Extract the [X, Y] coordinate from the center of the cell holding the provided text.  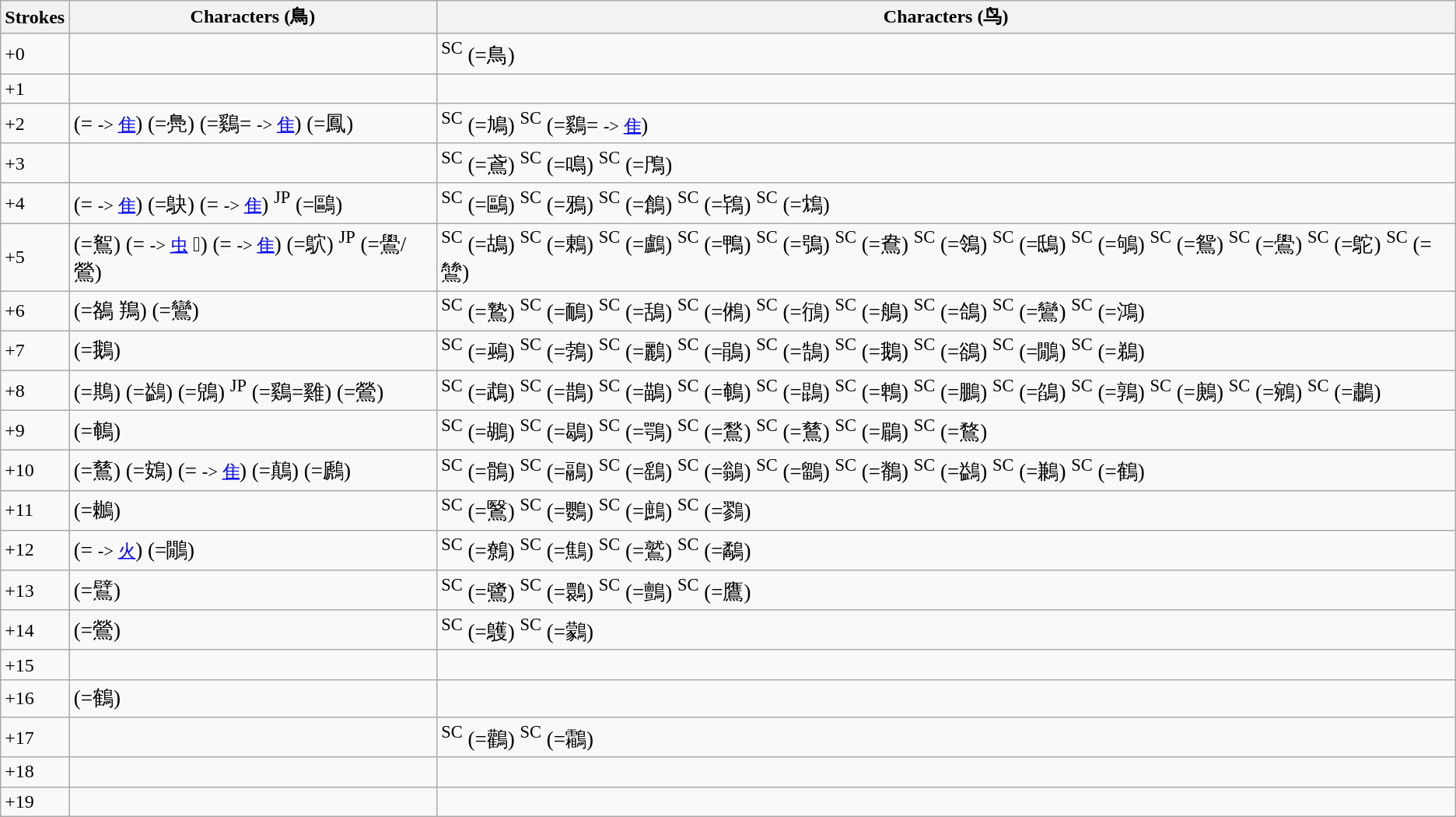
(=鴽) (= -> 虫 𪂆) (= -> 隹) (=鴥) JP (=鷽/鶯) [253, 257]
(=鵅 鴹) (=鸞) [253, 311]
SC (=鷗) SC (=鴉) SC (=鶬) SC (=鴇) SC (=鴆) [946, 202]
+11 [35, 510]
+13 [35, 590]
+0 [35, 53]
+10 [35, 470]
SC (=鸌) SC (=鸏) [946, 630]
(= -> 隹) (=鳧) (=鷄= -> 隹) (=鳳) [253, 123]
+14 [35, 630]
+3 [35, 163]
SC (=鳶) SC (=鳴) SC (=鳲) [946, 163]
SC (=鵐) SC (=鵓) SC (=鸝) SC (=鵑) SC (=鵠) SC (=鵝) SC (=鵒) SC (=鷳) SC (=鵜) [946, 350]
(=䳢) (=鷁) (=鶂) JP (=鷄=雞) (=鶯) [253, 391]
+7 [35, 350]
SC (=鳩) SC (=鷄= -> 隹) [946, 123]
+12 [35, 549]
+8 [35, 391]
SC (=鴣) SC (=鶇) SC (=鸕) SC (=鴨) SC (=鴞) SC (=鴦) SC (=鴒) SC (=鴟) SC (=鴝) SC (=鴛) SC (=鷽) SC (=鴕) SC (=鷥) [946, 257]
(=鵝) [253, 350]
(=鶿) (=鴳) (= -> 隹) (=鷏) (=鷉) [253, 470]
+1 [35, 89]
SC (=鶻) SC (=鷊) SC (=鷂) SC (=鶲) SC (=鶹) SC (=鶺) SC (=鷁) SC (=鶼) SC (=鶴) [946, 470]
+5 [35, 257]
(=鷿) [253, 590]
(=鶴) [253, 698]
(=鵪) [253, 431]
+15 [35, 664]
+16 [35, 698]
(= -> 火) (=鷳) [253, 549]
+6 [35, 311]
Strokes [35, 17]
(= -> 隹) (=鴃) (= -> 隹) JP (=鷗) [253, 202]
+9 [35, 431]
SC (=鷖) SC (=鸚) SC (=鷓) SC (=鷚) [946, 510]
SC (=鷙) SC (=鴯) SC (=鴰) SC (=鵂) SC (=鴴) SC (=鵃) SC (=鴿) SC (=鸞) SC (=鴻) [946, 311]
+17 [35, 738]
Characters (鳥) [253, 17]
SC (=鶘) SC (=鶡) SC (=鶚) SC (=鶖) SC (=鶿) SC (=鶥) SC (=鶩) [946, 431]
+4 [35, 202]
SC (=鵡) SC (=鵲) SC (=鶓) SC (=鵪) SC (=鵾) SC (=鵯) SC (=鵬) SC (=鵮) SC (=鶉) SC (=鶊) SC (=鵷) SC (=鷫) [946, 391]
(=鶯) [253, 630]
SC (=鷺) SC (=䴉) SC (=鸇) SC (=鷹) [946, 590]
Characters (鸟) [946, 17]
+18 [35, 772]
+19 [35, 801]
(=鶒) [253, 510]
+2 [35, 123]
SC (=鳥) [946, 53]
SC (=鷯) SC (=鷦) SC (=鷲) SC (=鷸) [946, 549]
SC (=鸛) SC (=鸘) [946, 738]
